Locate the cell with the specified text and output its [X, Y] center coordinate. 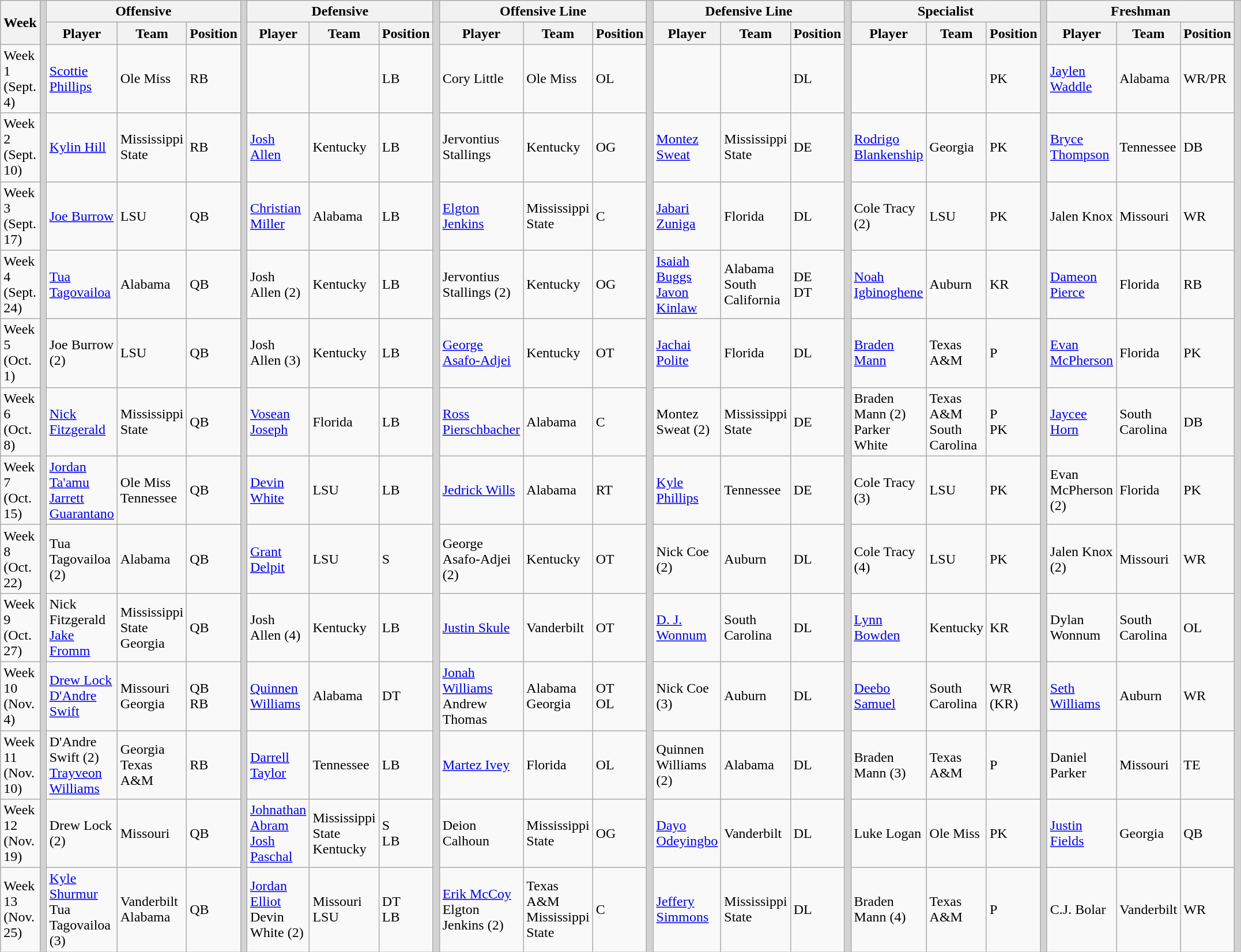
Jervontius Stallings [481, 148]
Luke Logan [889, 833]
Devin White [278, 490]
S [406, 559]
Jonah Williams Andrew Thomas [481, 696]
Ross Pierschbacher [481, 422]
Freshman [1140, 12]
Josh Allen (2) [278, 285]
Offensive [143, 12]
Dayo Odeyingbo [687, 833]
S LB [406, 833]
Nick Coe (3) [687, 696]
Mississippi State Kentucky [344, 833]
Jervontius Stallings (2) [481, 285]
Cory Little [481, 78]
Drew Lock D'Andre Swift [82, 696]
Braden Mann (4) [889, 910]
D'Andre Swift (2) Trayveon Williams [82, 765]
Josh Allen (4) [278, 627]
Jaycee Horn [1081, 422]
QB RB [214, 696]
Missouri Georgia [152, 696]
Isaiah Buggs Javon Kinlaw [687, 285]
Week 9 (Oct. 27) [20, 627]
Nick Coe (2) [687, 559]
Nick Fitzgerald [82, 422]
Cole Tracy (2) [889, 216]
Week 11 (Nov. 10) [20, 765]
Johnathan Abram Josh Paschal [278, 833]
Christian Miller [278, 216]
Braden Mann (2) Parker White [889, 422]
Braden Mann [889, 353]
Week 7 (Oct. 15) [20, 490]
Tua Tagovailoa (2) [82, 559]
Week 8 (Oct. 22) [20, 559]
OT OL [620, 696]
Jeffery Simmons [687, 910]
Week 4 (Sept. 24) [20, 285]
Braden Mann (3) [889, 765]
Cole Tracy (3) [889, 490]
Alabama Georgia [558, 696]
Jaylen Waddle [1081, 78]
Jalen Knox (2) [1081, 559]
Jachai Polite [687, 353]
D. J. Wonnum [687, 627]
Martez Ivey [481, 765]
Jordan Elliot Devin White (2) [278, 910]
Kyle Phillips [687, 490]
Deion Calhoun [481, 833]
Quinnen Williams [278, 696]
Georgia Texas A&M [152, 765]
Offensive Line [543, 12]
Bryce Thompson [1081, 148]
Week [20, 22]
George Asafo-Adjei (2) [481, 559]
Evan McPherson (2) [1081, 490]
Darrell Taylor [278, 765]
Jabari Zuniga [687, 216]
P PK [1013, 422]
Evan McPherson [1081, 353]
Week 5 (Oct. 1) [20, 353]
WR (KR) [1013, 696]
Ole Miss Tennessee [152, 490]
Kylin Hill [82, 148]
Week 12 (Nov. 19) [20, 833]
Week 10 (Nov. 4) [20, 696]
Lynn Bowden [889, 627]
Kyle Shurmur Tua Tagovailoa (3) [82, 910]
Cole Tracy (4) [889, 559]
DT LB [406, 910]
Daniel Parker [1081, 765]
Week 3 (Sept. 17) [20, 216]
Week 2 (Sept. 10) [20, 148]
Dylan Wonnum [1081, 627]
Texas A&M Mississippi State [558, 910]
Josh Allen [278, 148]
Specialist [945, 12]
Texas A&M South Carolina [956, 422]
Joe Burrow [82, 216]
Deebo Samuel [889, 696]
Josh Allen (3) [278, 353]
WR/PR [1208, 78]
Missouri LSU [344, 910]
Seth Williams [1081, 696]
TE [1208, 765]
RT [620, 490]
Drew Lock (2) [82, 833]
Rodrigo Blankenship [889, 148]
Joe Burrow (2) [82, 353]
Vosean Joseph [278, 422]
Vanderbilt Alabama [152, 910]
Defensive Line [749, 12]
Alabama South California [756, 285]
Mississippi State Georgia [152, 627]
Grant Delpit [278, 559]
Week 1 (Sept. 4) [20, 78]
Week 13 (Nov. 25) [20, 910]
Nick Fitzgerald Jake Fromm [82, 627]
Quinnen Williams (2) [687, 765]
Elgton Jenkins [481, 216]
Jalen Knox [1081, 216]
Scottie Phillips [82, 78]
George Asafo-Adjei [481, 353]
Jedrick Wills [481, 490]
Dameon Pierce [1081, 285]
Erik McCoy Elgton Jenkins (2) [481, 910]
DT [406, 696]
Montez Sweat (2) [687, 422]
Justin Skule [481, 627]
Defensive [340, 12]
DE DT [817, 285]
Justin Fields [1081, 833]
C.J. Bolar [1081, 910]
Jordan Ta'amu Jarrett Guarantano [82, 490]
Noah Igbinoghene [889, 285]
Tua Tagovailoa [82, 285]
Montez Sweat [687, 148]
Week 6 (Oct. 8) [20, 422]
